Return the (X, Y) coordinate for the center point of the cell that contains the specified text.  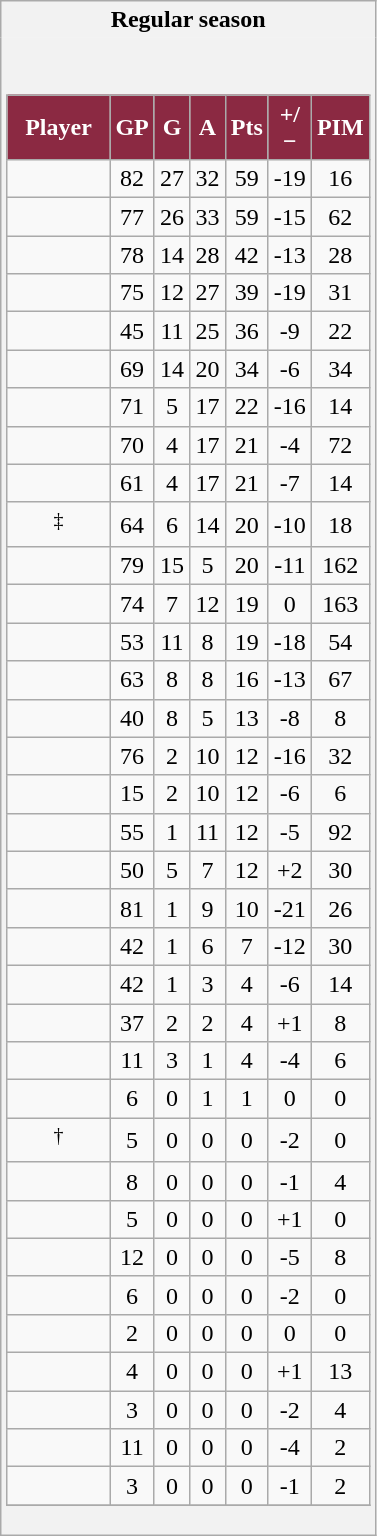
62 (340, 217)
G (172, 128)
+/− (290, 128)
71 (132, 407)
39 (246, 293)
50 (132, 870)
81 (132, 908)
163 (340, 604)
18 (340, 524)
37 (132, 1023)
9 (208, 908)
40 (132, 718)
A (208, 128)
Regular season (188, 20)
75 (132, 293)
-7 (290, 483)
74 (132, 604)
31 (340, 293)
-15 (290, 217)
-12 (290, 946)
79 (132, 566)
-8 (290, 718)
-21 (290, 908)
-11 (290, 566)
77 (132, 217)
61 (132, 483)
64 (132, 524)
33 (208, 217)
† (58, 1140)
82 (132, 179)
92 (340, 832)
53 (132, 642)
+2 (290, 870)
-10 (290, 524)
76 (132, 756)
-18 (290, 642)
-9 (290, 331)
GP (132, 128)
55 (132, 832)
Player (58, 128)
45 (132, 331)
162 (340, 566)
69 (132, 369)
25 (208, 331)
‡ (58, 524)
67 (340, 680)
72 (340, 445)
70 (132, 445)
63 (132, 680)
54 (340, 642)
78 (132, 255)
PIM (340, 128)
Pts (246, 128)
36 (246, 331)
